Scan for the cell matching the given text and deliver its [x, y] coordinate at center. 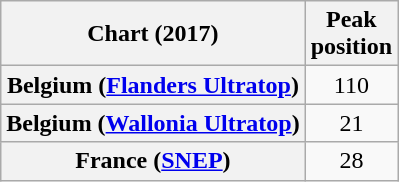
Chart (2017) [153, 34]
28 [351, 161]
21 [351, 123]
110 [351, 85]
France (SNEP) [153, 161]
Belgium (Flanders Ultratop) [153, 85]
Belgium (Wallonia Ultratop) [153, 123]
Peakposition [351, 34]
